Return the [X, Y] coordinate for the center point of the cell that contains the specified text.  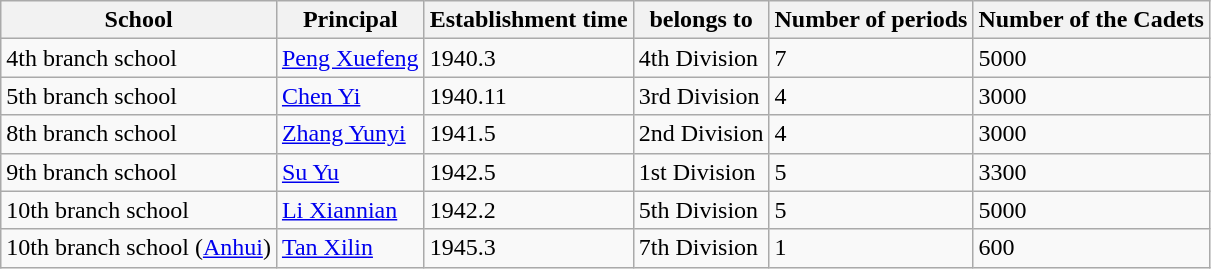
Li Xiannian [350, 210]
Establishment time [528, 20]
5th Division [701, 210]
8th branch school [139, 134]
1 [871, 248]
1941.5 [528, 134]
600 [1092, 248]
10th branch school [139, 210]
3rd Division [701, 96]
5th branch school [139, 96]
Su Yu [350, 172]
1942.5 [528, 172]
4th branch school [139, 58]
1942.2 [528, 210]
4th Division [701, 58]
7th Division [701, 248]
9th branch school [139, 172]
belongs to [701, 20]
Chen Yi [350, 96]
Zhang Yunyi [350, 134]
Number of periods [871, 20]
1945.3 [528, 248]
Number of the Cadets [1092, 20]
1940.11 [528, 96]
School [139, 20]
1940.3 [528, 58]
Principal [350, 20]
2nd Division [701, 134]
Peng Xuefeng [350, 58]
10th branch school (Anhui) [139, 248]
Tan Xilin [350, 248]
1st Division [701, 172]
3300 [1092, 172]
7 [871, 58]
